Return the [x, y] coordinate for the center point of the cell that contains the specified text.  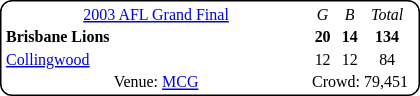
Collingwood [156, 60]
134 [388, 37]
14 [350, 37]
B [350, 14]
20 [323, 37]
G [323, 14]
Venue: MCG [156, 82]
Total [388, 14]
Brisbane Lions [156, 37]
Crowd: 79,451 [360, 82]
2003 AFL Grand Final [156, 14]
84 [388, 60]
